Find where the given text appears and provide that cell's center as (X, Y) coordinate. 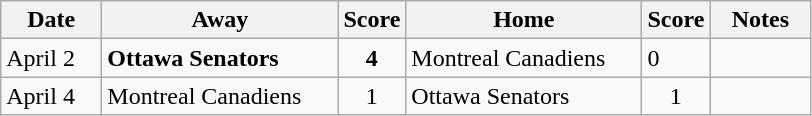
Home (524, 20)
Date (52, 20)
Away (220, 20)
April 2 (52, 58)
4 (372, 58)
April 4 (52, 96)
Notes (760, 20)
0 (676, 58)
